Pinpoint the cell where the given text exists, returning its (X, Y) midpoint coordinate. 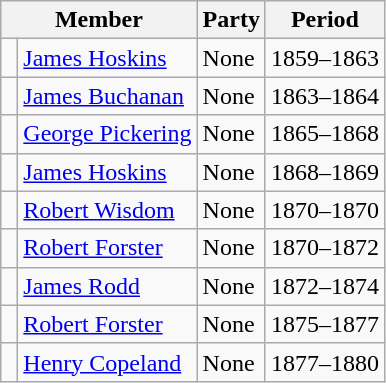
1877–1880 (324, 362)
1875–1877 (324, 324)
James Buchanan (108, 96)
Period (324, 20)
1863–1864 (324, 96)
1859–1863 (324, 58)
Party (231, 20)
George Pickering (108, 134)
James Rodd (108, 286)
1872–1874 (324, 286)
Robert Wisdom (108, 210)
Member (99, 20)
Henry Copeland (108, 362)
1868–1869 (324, 172)
1870–1872 (324, 248)
1870–1870 (324, 210)
1865–1868 (324, 134)
